Determine the [x, y] coordinate at the center of the cell enclosing the given text.  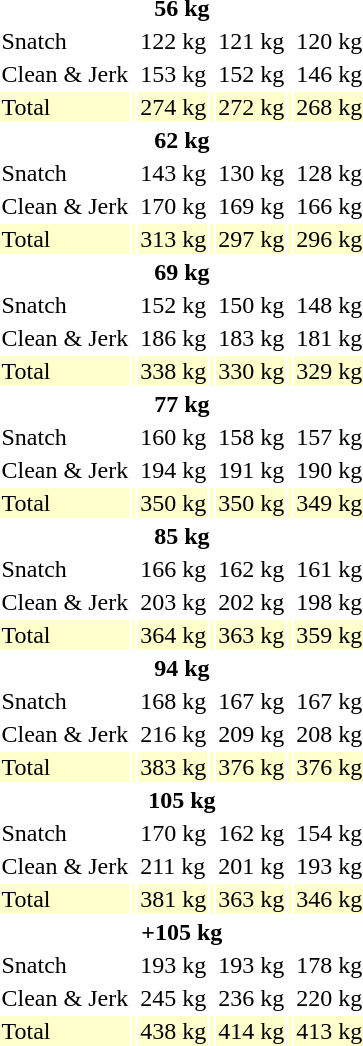
364 kg [174, 635]
143 kg [174, 173]
245 kg [174, 998]
236 kg [252, 998]
186 kg [174, 338]
272 kg [252, 107]
209 kg [252, 734]
274 kg [174, 107]
383 kg [174, 767]
216 kg [174, 734]
194 kg [174, 470]
414 kg [252, 1031]
130 kg [252, 173]
201 kg [252, 866]
167 kg [252, 701]
202 kg [252, 602]
166 kg [174, 569]
313 kg [174, 239]
153 kg [174, 74]
160 kg [174, 437]
338 kg [174, 371]
168 kg [174, 701]
203 kg [174, 602]
297 kg [252, 239]
211 kg [174, 866]
169 kg [252, 206]
121 kg [252, 41]
330 kg [252, 371]
191 kg [252, 470]
183 kg [252, 338]
438 kg [174, 1031]
158 kg [252, 437]
376 kg [252, 767]
150 kg [252, 305]
122 kg [174, 41]
381 kg [174, 899]
